Find where the given text appears and provide that cell's center as (X, Y) coordinate. 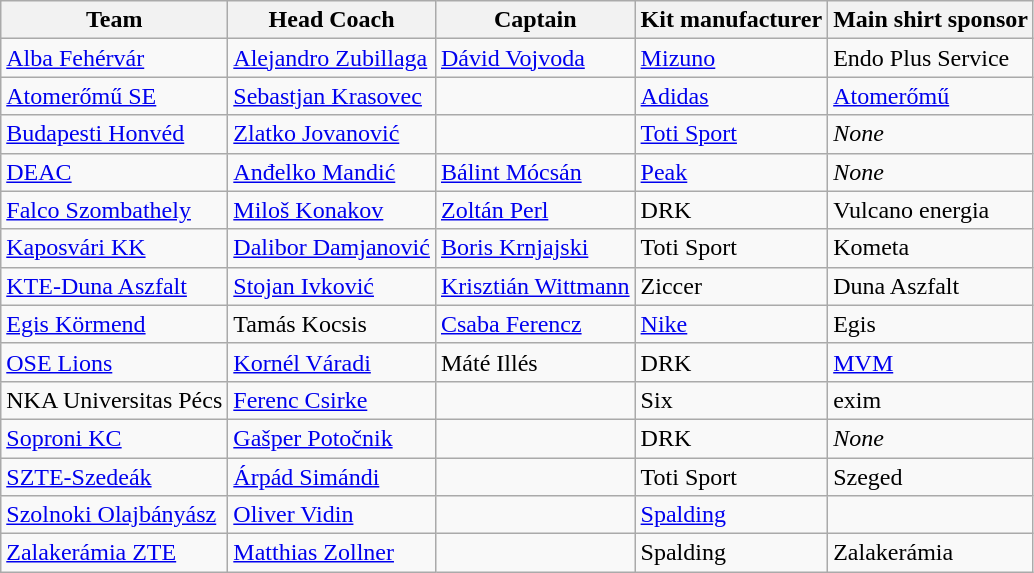
Matthias Zollner (332, 553)
Falco Szombathely (114, 210)
Main shirt sponsor (931, 20)
NKA Universitas Pécs (114, 400)
Anđelko Mandić (332, 172)
Head Coach (332, 20)
Boris Krnjajski (535, 248)
Mizuno (732, 58)
Bálint Mócsán (535, 172)
Szeged (931, 477)
Six (732, 400)
Zalakerámia ZTE (114, 553)
Ziccer (732, 286)
Kit manufacturer (732, 20)
Miloš Konakov (332, 210)
Endo Plus Service (931, 58)
Zoltán Perl (535, 210)
Duna Aszfalt (931, 286)
Vulcano energia (931, 210)
Peak (732, 172)
Szolnoki Olajbányász (114, 515)
OSE Lions (114, 362)
Zlatko Jovanović (332, 134)
MVM (931, 362)
Budapesti Honvéd (114, 134)
Alba Fehérvár (114, 58)
Atomerőmű SE (114, 96)
Atomerőmű (931, 96)
DEAC (114, 172)
Egis Körmend (114, 324)
Ferenc Csirke (332, 400)
Captain (535, 20)
Kornél Váradi (332, 362)
Adidas (732, 96)
Egis (931, 324)
Krisztián Wittmann (535, 286)
Alejandro Zubillaga (332, 58)
Zalakerámia (931, 553)
Soproni KC (114, 438)
exim (931, 400)
Máté Illés (535, 362)
KTE-Duna Aszfalt (114, 286)
Dalibor Damjanović (332, 248)
Csaba Ferencz (535, 324)
Kaposvári KK (114, 248)
Oliver Vidin (332, 515)
SZTE-Szedeák (114, 477)
Sebastjan Krasovec (332, 96)
Nike (732, 324)
Árpád Simándi (332, 477)
Tamás Kocsis (332, 324)
Kometa (931, 248)
Team (114, 20)
Dávid Vojvoda (535, 58)
Gašper Potočnik (332, 438)
Stojan Ivković (332, 286)
